Provide the [x, y] coordinate of the cell's center where the given text is located.  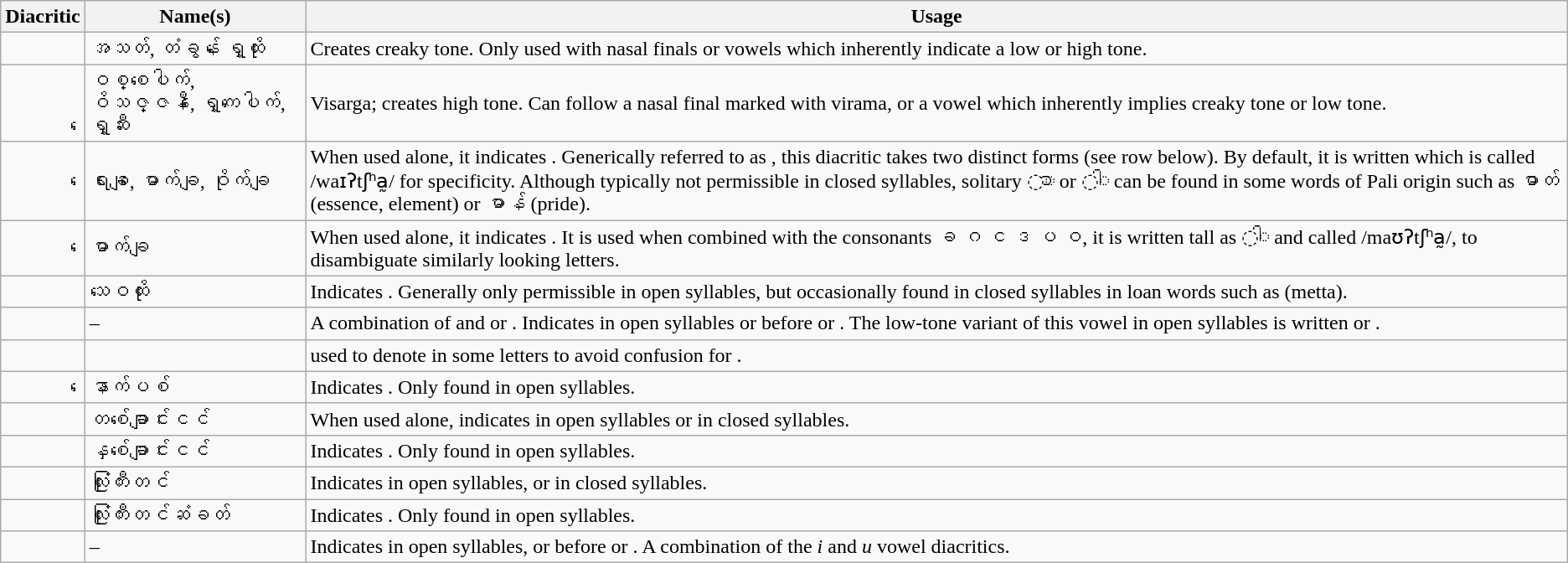
Name(s) [195, 17]
ရေးချ, မောက်ချ, ဝိုက်ချ [195, 181]
Usage [936, 17]
သဝေထိုး [195, 292]
A combination of and or . Indicates in open syllables or before or . The low-tone variant of this vowel in open syllables is written or . [936, 323]
Indicates in open syllables, or in closed syllables. [936, 483]
မောက်ချ [195, 248]
used to denote in some letters to avoid confusion for . [936, 355]
နှစ်ချောင်းငင် [195, 451]
ဝစ္စပေါက်, ဝိသဇ္ဇနီ, ရှေ့ကပေါက်, ရှေ့ဆီး [195, 103]
တစ်ချောင်းငင် [195, 419]
လုံးကြီးတင်ဆံခတ် [195, 515]
Diacritic [43, 17]
When used alone, indicates in open syllables or in closed syllables. [936, 419]
နောက်ပစ် [195, 387]
အသတ်, တံခွန် ရှေ့ထိုး [195, 49]
လုံးကြီးတင် [195, 483]
Creates creaky tone. Only used with nasal finals or vowels which inherently indicate a low or high tone. [936, 49]
Visarga; creates high tone. Can follow a nasal final marked with virama, or a vowel which inherently implies creaky tone or low tone. [936, 103]
Indicates in open syllables, or before or . A combination of the i and u vowel diacritics. [936, 547]
Indicates . Generally only permissible in open syllables, but occasionally found in closed syllables in loan words such as (metta). [936, 292]
